Pinpoint the cell where the given text exists, returning its (x, y) midpoint coordinate. 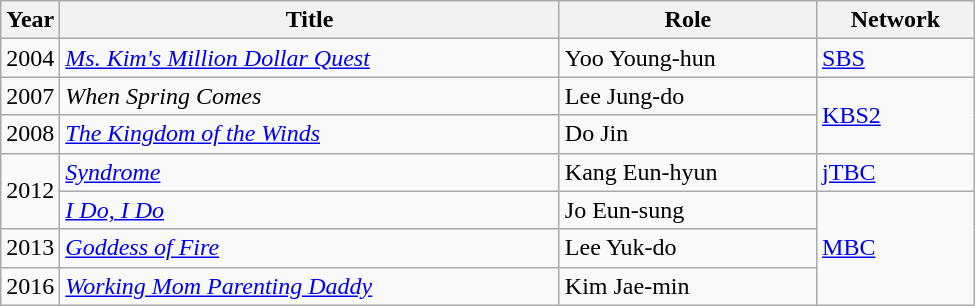
2012 (30, 191)
2016 (30, 286)
Do Jin (688, 134)
2007 (30, 96)
Kim Jae-min (688, 286)
Ms. Kim's Million Dollar Quest (310, 58)
Working Mom Parenting Daddy (310, 286)
MBC (896, 248)
KBS2 (896, 115)
Year (30, 20)
2013 (30, 248)
2008 (30, 134)
Yoo Young-hun (688, 58)
2004 (30, 58)
When Spring Comes (310, 96)
Kang Eun-hyun (688, 172)
jTBC (896, 172)
Lee Yuk-do (688, 248)
Title (310, 20)
Role (688, 20)
Goddess of Fire (310, 248)
Lee Jung-do (688, 96)
SBS (896, 58)
The Kingdom of the Winds (310, 134)
Syndrome (310, 172)
I Do, I Do (310, 210)
Network (896, 20)
Jo Eun-sung (688, 210)
